Output the (X, Y) coordinate of the center of the cell containing the given text.  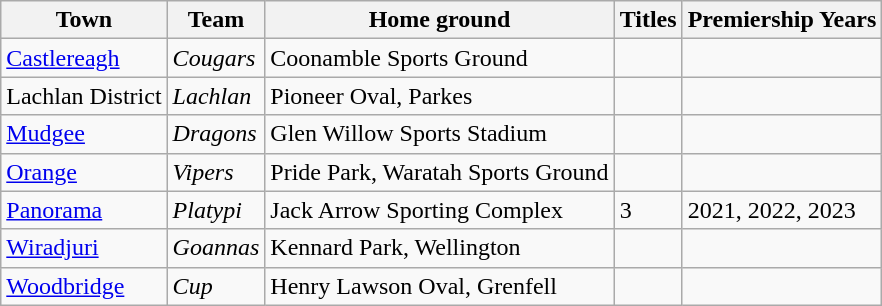
Cougars (216, 58)
Team (216, 20)
Dragons (216, 134)
Pride Park, Waratah Sports Ground (440, 172)
Woodbridge (84, 286)
Panorama (84, 210)
Lachlan (216, 96)
3 (648, 210)
Castlereagh (84, 58)
Mudgee (84, 134)
Home ground (440, 20)
Town (84, 20)
Lachlan District (84, 96)
Jack Arrow Sporting Complex (440, 210)
Premiership Years (782, 20)
Glen Willow Sports Stadium (440, 134)
Orange (84, 172)
Goannas (216, 248)
Titles (648, 20)
Vipers (216, 172)
Coonamble Sports Ground (440, 58)
Cup (216, 286)
Henry Lawson Oval, Grenfell (440, 286)
Pioneer Oval, Parkes (440, 96)
Platypi (216, 210)
Wiradjuri (84, 248)
Kennard Park, Wellington (440, 248)
2021, 2022, 2023 (782, 210)
